Locate the cell with the specified text and output its (X, Y) center coordinate. 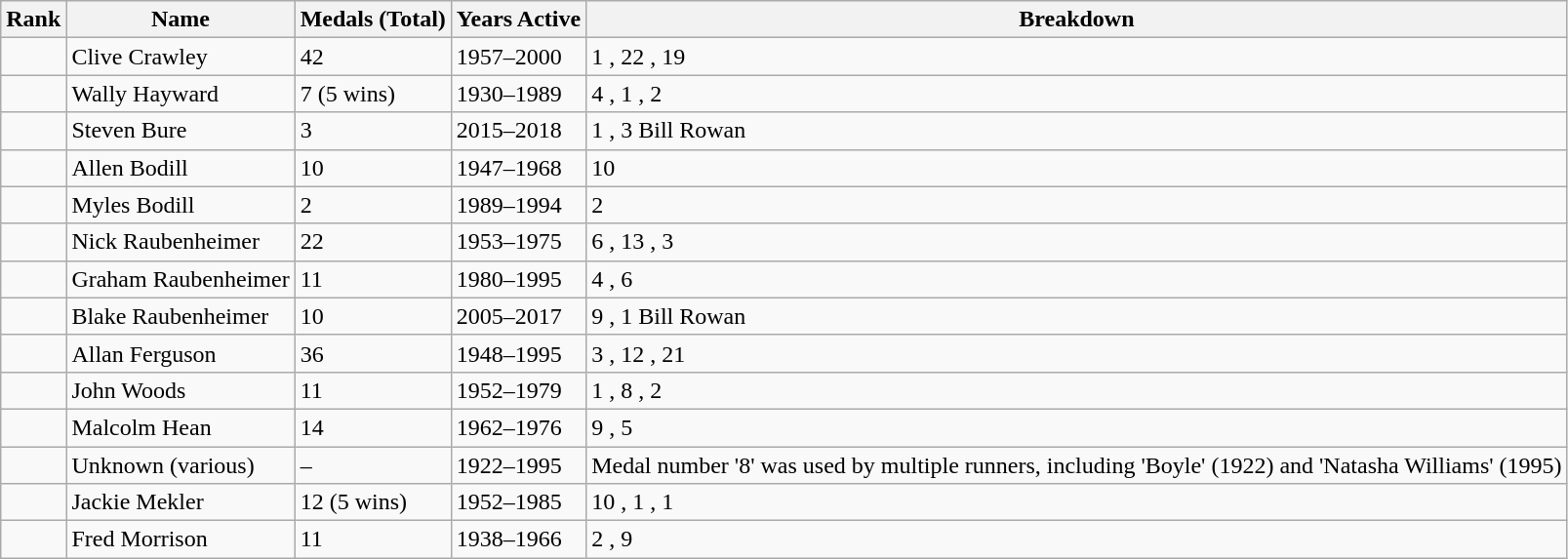
Medals (Total) (373, 20)
1953–1975 (518, 242)
Steven Bure (181, 131)
7 (5 wins) (373, 94)
Blake Raubenheimer (181, 316)
John Woods (181, 390)
Unknown (various) (181, 465)
1947–1968 (518, 168)
– (373, 465)
Myles Bodill (181, 205)
3 , 12 , 21 (1077, 353)
22 (373, 242)
Jackie Mekler (181, 502)
1 , 3 Bill Rowan (1077, 131)
1922–1995 (518, 465)
Years Active (518, 20)
12 (5 wins) (373, 502)
Graham Raubenheimer (181, 279)
Fred Morrison (181, 539)
1952–1979 (518, 390)
9 , 5 (1077, 427)
Name (181, 20)
Clive Crawley (181, 57)
10 , 1 , 1 (1077, 502)
Rank (33, 20)
Medal number '8' was used by multiple runners, including 'Boyle' (1922) and 'Natasha Williams' (1995) (1077, 465)
42 (373, 57)
2005–2017 (518, 316)
Allan Ferguson (181, 353)
1948–1995 (518, 353)
Malcolm Hean (181, 427)
1938–1966 (518, 539)
Nick Raubenheimer (181, 242)
2 , 9 (1077, 539)
1962–1976 (518, 427)
1 , 8 , 2 (1077, 390)
Wally Hayward (181, 94)
Breakdown (1077, 20)
1980–1995 (518, 279)
3 (373, 131)
4 , 1 , 2 (1077, 94)
1952–1985 (518, 502)
1957–2000 (518, 57)
1989–1994 (518, 205)
14 (373, 427)
2015–2018 (518, 131)
Allen Bodill (181, 168)
4 , 6 (1077, 279)
1930–1989 (518, 94)
9 , 1 Bill Rowan (1077, 316)
1 , 22 , 19 (1077, 57)
36 (373, 353)
6 , 13 , 3 (1077, 242)
